Detect which cell encompasses the target text, then output its [X, Y] center coordinate. 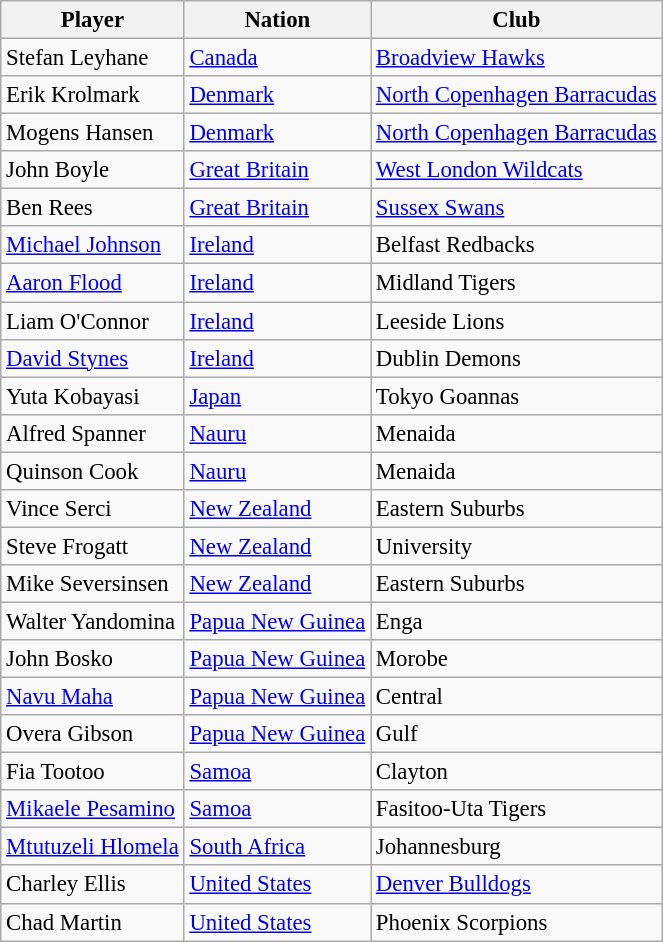
Dublin Demons [516, 358]
Steve Frogatt [92, 546]
John Bosko [92, 659]
John Boyle [92, 170]
Navu Maha [92, 697]
Chad Martin [92, 922]
Canada [277, 58]
Gulf [516, 734]
Walter Yandomina [92, 621]
Stefan Leyhane [92, 58]
Fia Tootoo [92, 772]
Broadview Hawks [516, 58]
Yuta Kobayasi [92, 396]
Clayton [516, 772]
Belfast Redbacks [516, 245]
Aaron Flood [92, 283]
University [516, 546]
Japan [277, 396]
Alfred Spanner [92, 433]
Leeside Lions [516, 321]
Tokyo Goannas [516, 396]
Morobe [516, 659]
Enga [516, 621]
Mogens Hansen [92, 133]
Fasitoo-Uta Tigers [516, 809]
Ben Rees [92, 208]
Phoenix Scorpions [516, 922]
Central [516, 697]
Nation [277, 20]
West London Wildcats [516, 170]
David Stynes [92, 358]
Overa Gibson [92, 734]
Denver Bulldogs [516, 885]
Midland Tigers [516, 283]
Mtutuzeli Hlomela [92, 847]
Johannesburg [516, 847]
Vince Serci [92, 509]
Michael Johnson [92, 245]
Erik Krolmark [92, 95]
South Africa [277, 847]
Club [516, 20]
Quinson Cook [92, 471]
Charley Ellis [92, 885]
Sussex Swans [516, 208]
Liam O'Connor [92, 321]
Mikaele Pesamino [92, 809]
Player [92, 20]
Mike Seversinsen [92, 584]
